Find where the given text appears and provide that cell's center as [X, Y] coordinate. 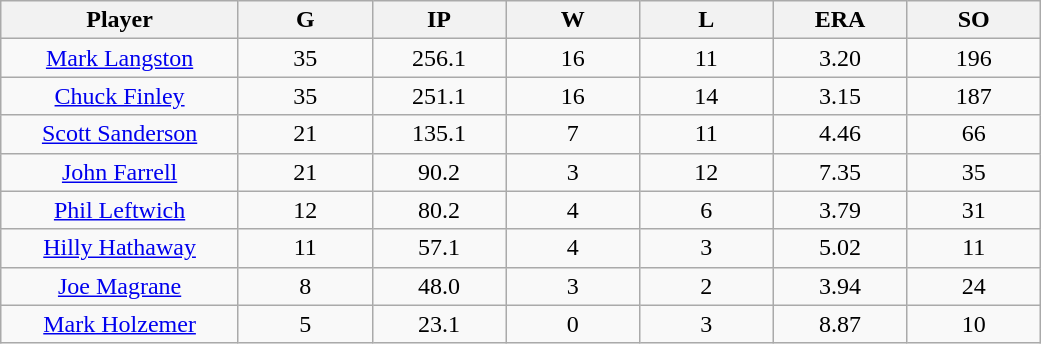
135.1 [439, 134]
Joe Magrane [120, 286]
G [305, 20]
8.87 [840, 324]
3.15 [840, 96]
Chuck Finley [120, 96]
196 [974, 58]
Scott Sanderson [120, 134]
7 [573, 134]
Phil Leftwich [120, 210]
3.20 [840, 58]
31 [974, 210]
0 [573, 324]
90.2 [439, 172]
7.35 [840, 172]
23.1 [439, 324]
66 [974, 134]
10 [974, 324]
5.02 [840, 248]
187 [974, 96]
W [573, 20]
80.2 [439, 210]
Player [120, 20]
6 [706, 210]
8 [305, 286]
ERA [840, 20]
SO [974, 20]
57.1 [439, 248]
14 [706, 96]
5 [305, 324]
251.1 [439, 96]
L [706, 20]
IP [439, 20]
3.79 [840, 210]
2 [706, 286]
Hilly Hathaway [120, 248]
Mark Langston [120, 58]
John Farrell [120, 172]
4.46 [840, 134]
24 [974, 286]
256.1 [439, 58]
3.94 [840, 286]
Mark Holzemer [120, 324]
48.0 [439, 286]
